Determine the (X, Y) coordinate at the center of the cell enclosing the given text.  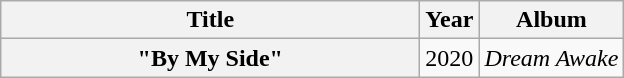
Title (210, 20)
Year (450, 20)
Dream Awake (552, 58)
2020 (450, 58)
"By My Side" (210, 58)
Album (552, 20)
